Detect which cell encompasses the target text, then output its [X, Y] center coordinate. 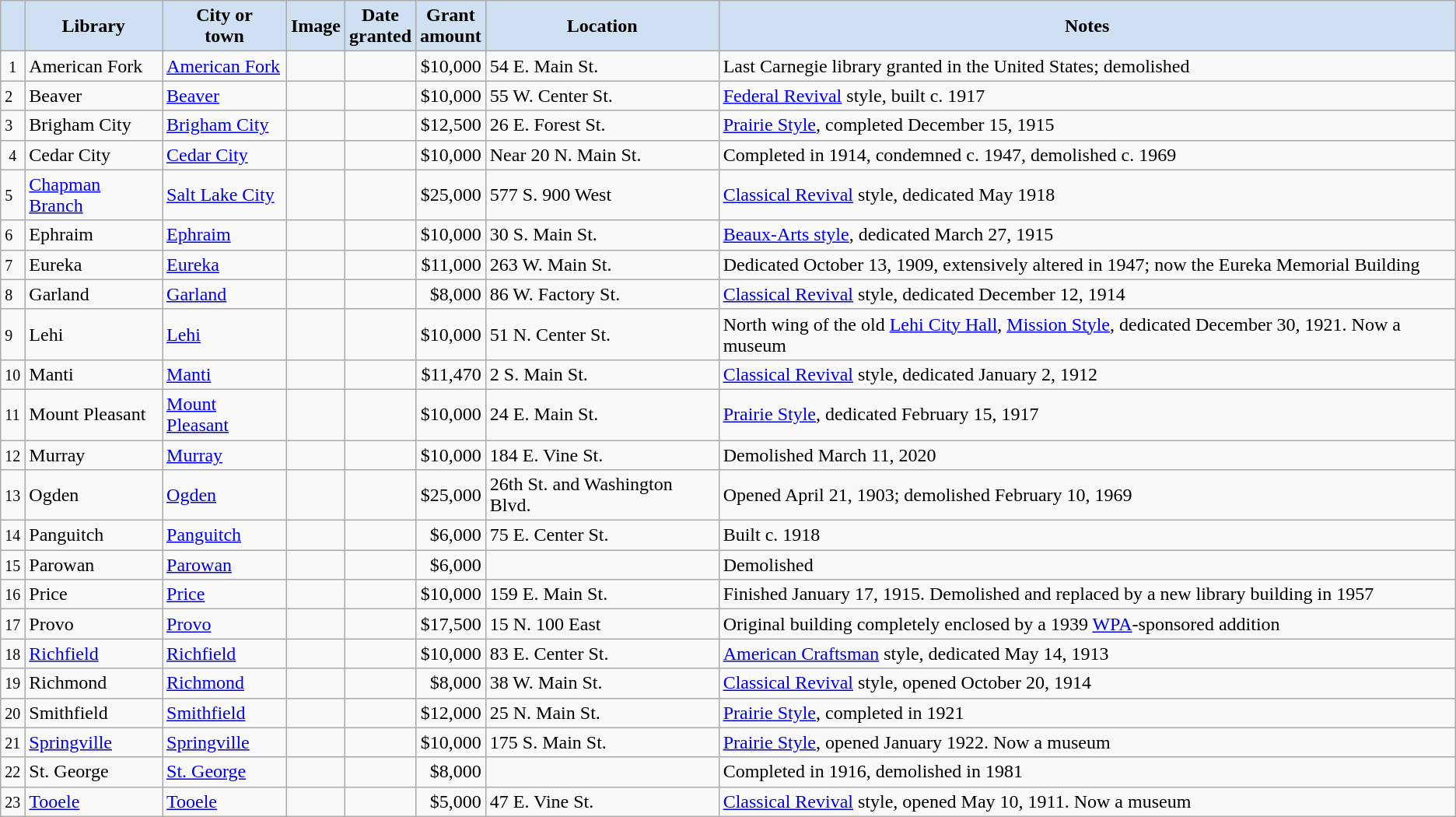
Built c. 1918 [1087, 535]
47 E. Vine St. [602, 801]
Prairie Style, completed December 15, 1915 [1087, 125]
23 [12, 801]
Opened April 21, 1903; demolished February 10, 1969 [1087, 495]
$17,500 [451, 624]
Classical Revival style, dedicated January 2, 1912 [1087, 374]
5 [12, 195]
Near 20 N. Main St. [602, 155]
Location [602, 26]
$11,000 [451, 265]
6 [12, 235]
25 N. Main St. [602, 713]
26 E. Forest St. [602, 125]
19 [12, 683]
263 W. Main St. [602, 265]
$11,470 [451, 374]
Classical Revival style, dedicated May 1918 [1087, 195]
Completed in 1914, condemned c. 1947, demolished c. 1969 [1087, 155]
Grantamount [451, 26]
Original building completely enclosed by a 1939 WPA-sponsored addition [1087, 624]
Prairie Style, completed in 1921 [1087, 713]
Classical Revival style, dedicated December 12, 1914 [1087, 294]
86 W. Factory St. [602, 294]
159 E. Main St. [602, 594]
Classical Revival style, opened May 10, 1911. Now a museum [1087, 801]
15 [12, 565]
30 S. Main St. [602, 235]
American Craftsman style, dedicated May 14, 1913 [1087, 654]
577 S. 900 West [602, 195]
21 [12, 742]
55 W. Center St. [602, 96]
Dedicated October 13, 1909, extensively altered in 1947; now the Eureka Memorial Building [1087, 265]
Finished January 17, 1915. Demolished and replaced by a new library building in 1957 [1087, 594]
Chapman Branch [93, 195]
Classical Revival style, opened October 20, 1914 [1087, 683]
Federal Revival style, built c. 1917 [1087, 96]
Prairie Style, opened January 1922. Now a museum [1087, 742]
Salt Lake City [225, 195]
Beaux-Arts style, dedicated March 27, 1915 [1087, 235]
22 [12, 772]
City ortown [225, 26]
9 [12, 335]
14 [12, 535]
24 E. Main St. [602, 414]
83 E. Center St. [602, 654]
51 N. Center St. [602, 335]
75 E. Center St. [602, 535]
$5,000 [451, 801]
North wing of the old Lehi City Hall, Mission Style, dedicated December 30, 1921. Now a museum [1087, 335]
17 [12, 624]
Demolished March 11, 2020 [1087, 455]
38 W. Main St. [602, 683]
Demolished [1087, 565]
15 N. 100 East [602, 624]
Notes [1087, 26]
18 [12, 654]
7 [12, 265]
2 [12, 96]
Completed in 1916, demolished in 1981 [1087, 772]
Dategranted [380, 26]
4 [12, 155]
11 [12, 414]
54 E. Main St. [602, 66]
3 [12, 125]
1 [12, 66]
$12,500 [451, 125]
Image [316, 26]
175 S. Main St. [602, 742]
8 [12, 294]
2 S. Main St. [602, 374]
26th St. and Washington Blvd. [602, 495]
$12,000 [451, 713]
Prairie Style, dedicated February 15, 1917 [1087, 414]
12 [12, 455]
184 E. Vine St. [602, 455]
10 [12, 374]
16 [12, 594]
Library [93, 26]
20 [12, 713]
13 [12, 495]
Last Carnegie library granted in the United States; demolished [1087, 66]
